Scan for the cell matching the given text and deliver its (X, Y) coordinate at center. 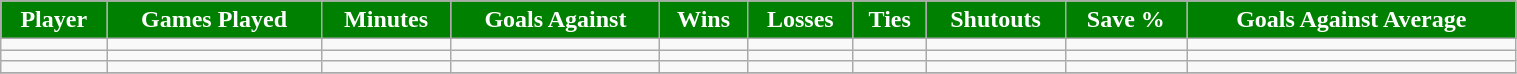
Goals Against (556, 20)
Minutes (386, 20)
Shutouts (996, 20)
Wins (704, 20)
Goals Against Average (1352, 20)
Player (54, 20)
Ties (890, 20)
Losses (800, 20)
Games Played (214, 20)
Save % (1126, 20)
